Find where the given text appears and provide that cell's center as [X, Y] coordinate. 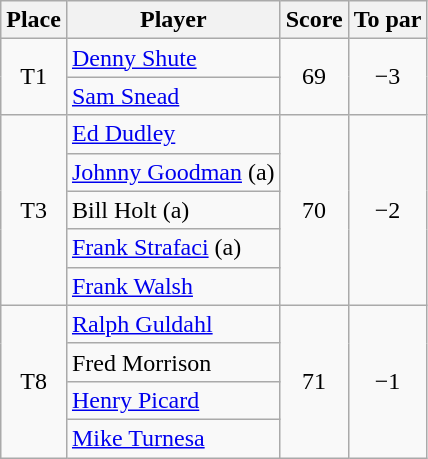
Player [173, 20]
69 [314, 77]
T1 [34, 77]
70 [314, 210]
Place [34, 20]
Henry Picard [173, 400]
−1 [388, 381]
Ralph Guldahl [173, 324]
Frank Strafaci (a) [173, 248]
Denny Shute [173, 58]
−2 [388, 210]
Ed Dudley [173, 134]
Score [314, 20]
T3 [34, 210]
Frank Walsh [173, 286]
Johnny Goodman (a) [173, 172]
Fred Morrison [173, 362]
Mike Turnesa [173, 438]
To par [388, 20]
T8 [34, 381]
Bill Holt (a) [173, 210]
Sam Snead [173, 96]
−3 [388, 77]
71 [314, 381]
